Detect which cell encompasses the target text, then output its (x, y) center coordinate. 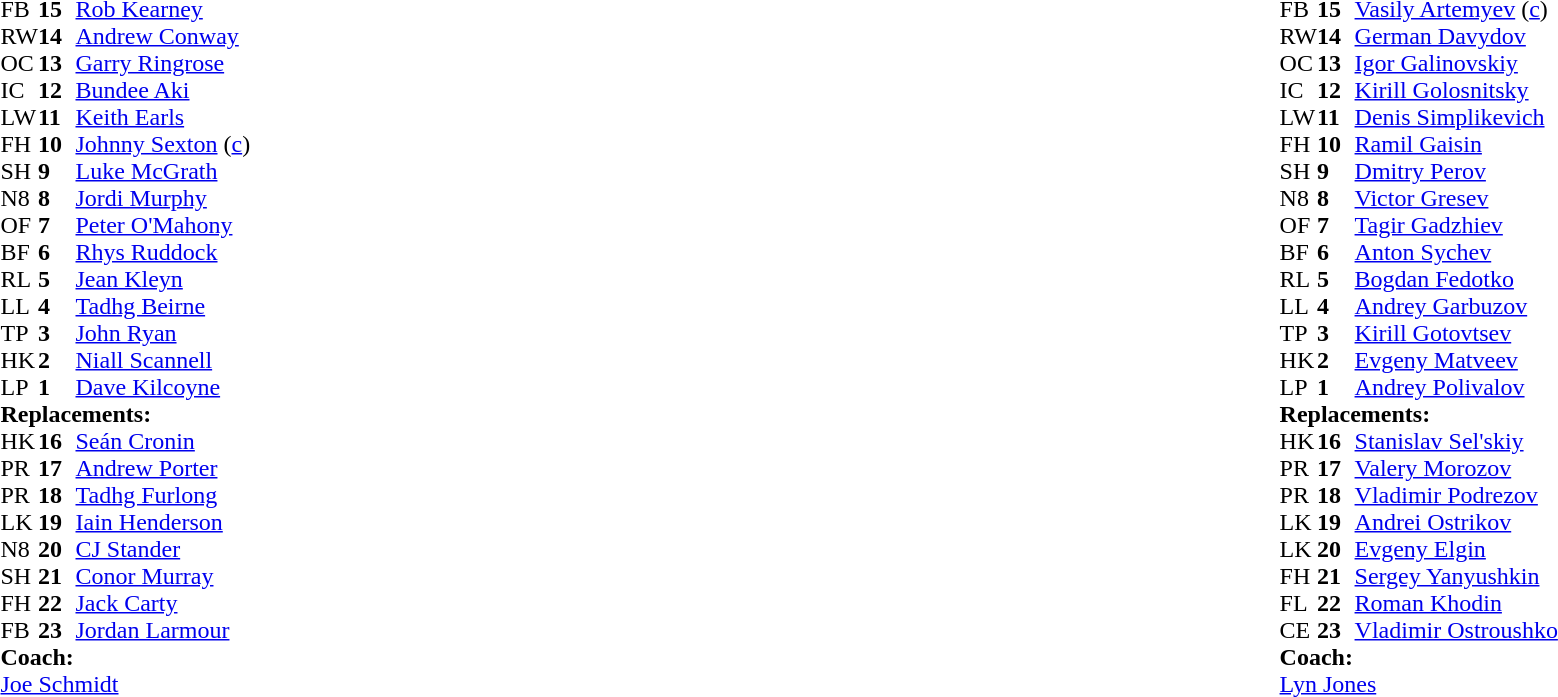
Bundee Aki (164, 90)
Jean Kleyn (164, 280)
Andrey Garbuzov (1456, 306)
CJ Stander (164, 550)
Jordan Larmour (164, 630)
Johnny Sexton (c) (164, 144)
Valery Morozov (1456, 468)
FB (19, 630)
Jack Carty (164, 604)
German Davydov (1456, 36)
Igor Galinovskiy (1456, 64)
Peter O'Mahony (164, 226)
CE (1299, 630)
Lyn Jones (1419, 684)
Vladimir Podrezov (1456, 496)
Niall Scannell (164, 360)
Ramil Gaisin (1456, 144)
Victor Gresev (1456, 198)
Andrew Porter (164, 468)
Evgeny Elgin (1456, 550)
Dmitry Perov (1456, 172)
FL (1299, 604)
Sergey Yanyushkin (1456, 576)
Evgeny Matveev (1456, 360)
Keith Earls (164, 118)
Dave Kilcoyne (164, 388)
Jordi Murphy (164, 198)
Stanislav Sel'skiy (1456, 442)
Seán Cronin (164, 442)
Denis Simplikevich (1456, 118)
Andrei Ostrikov (1456, 522)
Bogdan Fedotko (1456, 280)
Rhys Ruddock (164, 252)
Conor Murray (164, 576)
Roman Khodin (1456, 604)
Luke McGrath (164, 172)
Kirill Golosnitsky (1456, 90)
Tadhg Furlong (164, 496)
Anton Sychev (1456, 252)
Vladimir Ostroushko (1456, 630)
Garry Ringrose (164, 64)
Iain Henderson (164, 522)
Tagir Gadzhiev (1456, 226)
Andrey Polivalov (1456, 388)
Tadhg Beirne (164, 306)
Andrew Conway (164, 36)
Joe Schmidt (125, 684)
John Ryan (164, 334)
Kirill Gotovtsev (1456, 334)
